Locate the cell with the specified text and output its (X, Y) center coordinate. 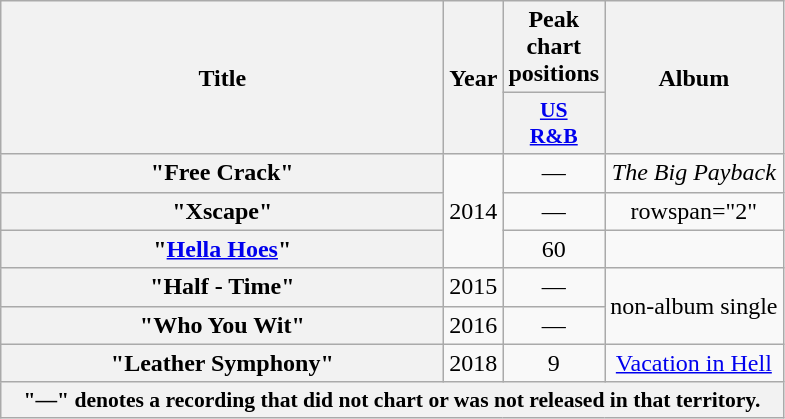
"Half - Time" (222, 287)
2016 (474, 325)
Album (694, 78)
rowspan="2" (694, 211)
Year (474, 78)
60 (554, 249)
2018 (474, 363)
2014 (474, 211)
non-album single (694, 306)
9 (554, 363)
2015 (474, 287)
"Free Crack" (222, 173)
Peak chart positions (554, 47)
"Leather Symphony" (222, 363)
"Hella Hoes" (222, 249)
"—" denotes a recording that did not chart or was not released in that territory. (392, 400)
Title (222, 78)
The Big Payback (694, 173)
"Xscape" (222, 211)
Vacation in Hell (694, 363)
"Who You Wit" (222, 325)
USR&B (554, 124)
